Scan for the cell matching the given text and deliver its [X, Y] coordinate at center. 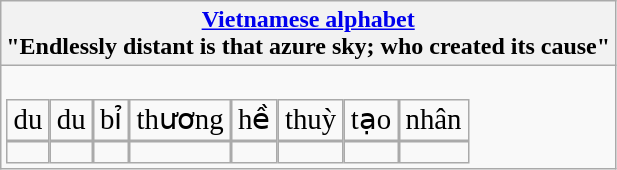
nhân [433, 120]
Vietnamese alphabet"Endlessly distant is that azure sky; who created its cause" [308, 34]
thương [180, 120]
bỉ [111, 120]
tạo [370, 120]
thuỳ [311, 120]
hề [254, 120]
du du bỉ thương hề thuỳ tạo nhân [308, 118]
